Output the (x, y) coordinate of the center of the cell containing the given text.  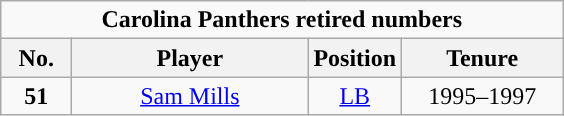
Carolina Panthers retired numbers (282, 20)
Position (355, 58)
LB (355, 96)
Tenure (482, 58)
1995–1997 (482, 96)
Sam Mills (190, 96)
No. (36, 58)
51 (36, 96)
Player (190, 58)
